Provide the [x, y] coordinate of the cell's center where the given text is located.  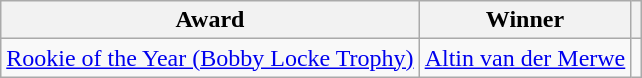
Altin van der Merwe [525, 58]
Rookie of the Year (Bobby Locke Trophy) [210, 58]
Award [210, 20]
Winner [525, 20]
